Return the (X, Y) coordinate for the center point of the cell that contains the specified text.  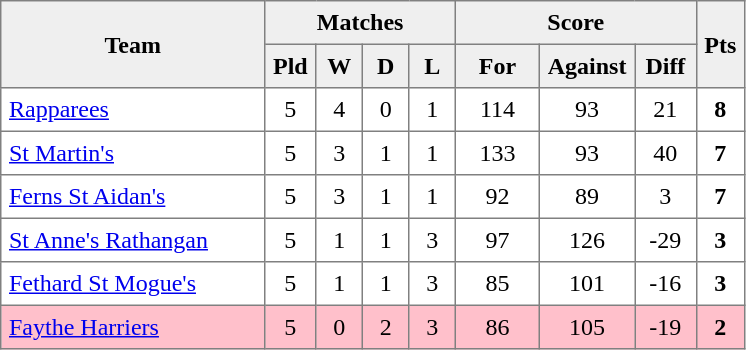
W (339, 66)
105 (586, 327)
Pts (720, 44)
Fethard St Mogue's (133, 284)
114 (497, 110)
86 (497, 327)
Matches (360, 23)
Ferns St Aidan's (133, 197)
-16 (666, 284)
21 (666, 110)
Faythe Harriers (133, 327)
85 (497, 284)
St Martin's (133, 153)
8 (720, 110)
Against (586, 66)
St Anne's Rathangan (133, 240)
133 (497, 153)
92 (497, 197)
89 (586, 197)
101 (586, 284)
126 (586, 240)
97 (497, 240)
D (385, 66)
4 (339, 110)
40 (666, 153)
Rapparees (133, 110)
Diff (666, 66)
-29 (666, 240)
-19 (666, 327)
L (432, 66)
Team (133, 44)
For (497, 66)
Pld (290, 66)
Score (576, 23)
